Return [x, y] of the center of cell containing provided text 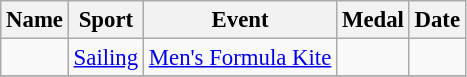
Sailing [106, 58]
Event [240, 20]
Date [437, 20]
Name [35, 20]
Men's Formula Kite [240, 58]
Medal [374, 20]
Sport [106, 20]
